For the text-containing cell, return its midpoint in (X, Y) coordinate format. 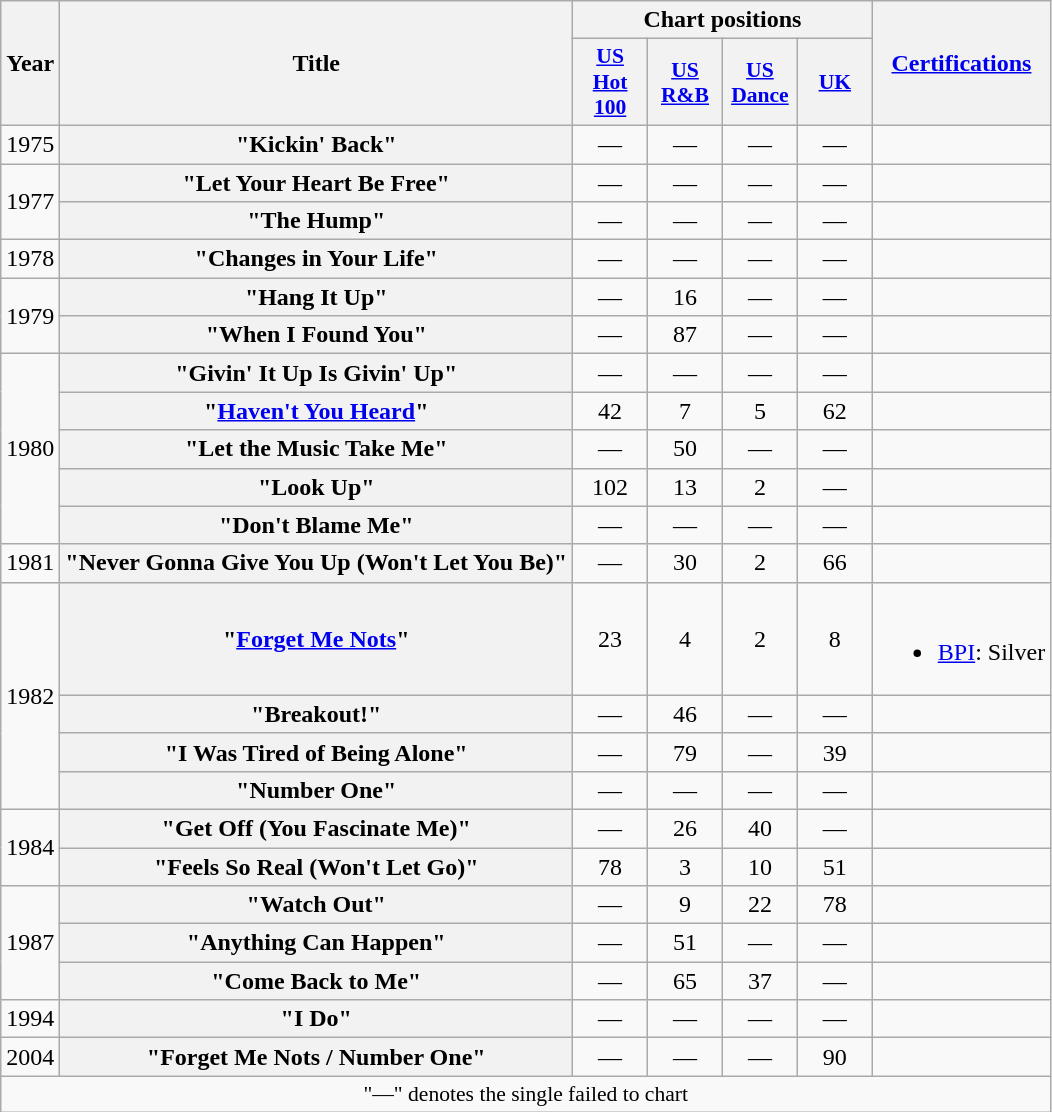
"Haven't You Heard" (316, 411)
1987 (30, 943)
10 (760, 867)
50 (686, 449)
40 (760, 828)
42 (610, 411)
37 (760, 981)
39 (834, 752)
"Feels So Real (Won't Let Go)" (316, 867)
"Let Your Heart Be Free" (316, 183)
"The Hump" (316, 221)
22 (760, 905)
"Givin' It Up Is Givin' Up" (316, 373)
US Hot 100 (610, 82)
"Forget Me Nots / Number One" (316, 1057)
87 (686, 335)
"Kickin' Back" (316, 144)
Certifications (961, 64)
1978 (30, 259)
30 (686, 563)
"Hang It Up" (316, 297)
US Dance (760, 82)
26 (686, 828)
2004 (30, 1057)
23 (610, 638)
"—" denotes the single failed to chart (526, 1094)
9 (686, 905)
7 (686, 411)
"Number One" (316, 790)
Chart positions (723, 20)
46 (686, 714)
13 (686, 487)
3 (686, 867)
"Breakout!" (316, 714)
"Changes in Your Life" (316, 259)
US R&B (686, 82)
65 (686, 981)
"Don't Blame Me" (316, 525)
1994 (30, 1019)
4 (686, 638)
1982 (30, 696)
16 (686, 297)
8 (834, 638)
1979 (30, 316)
1977 (30, 202)
"Let the Music Take Me" (316, 449)
102 (610, 487)
"Come Back to Me" (316, 981)
1981 (30, 563)
1984 (30, 847)
"Watch Out" (316, 905)
Year (30, 64)
"Get Off (You Fascinate Me)" (316, 828)
1975 (30, 144)
Title (316, 64)
90 (834, 1057)
79 (686, 752)
"Forget Me Nots" (316, 638)
66 (834, 563)
"When I Found You" (316, 335)
"I Was Tired of Being Alone" (316, 752)
"Look Up" (316, 487)
"Never Gonna Give You Up (Won't Let You Be)" (316, 563)
1980 (30, 449)
62 (834, 411)
5 (760, 411)
"I Do" (316, 1019)
UK (834, 82)
"Anything Can Happen" (316, 943)
BPI: Silver (961, 638)
